Provide the (x, y) coordinate of the cell's center where the given text is located.  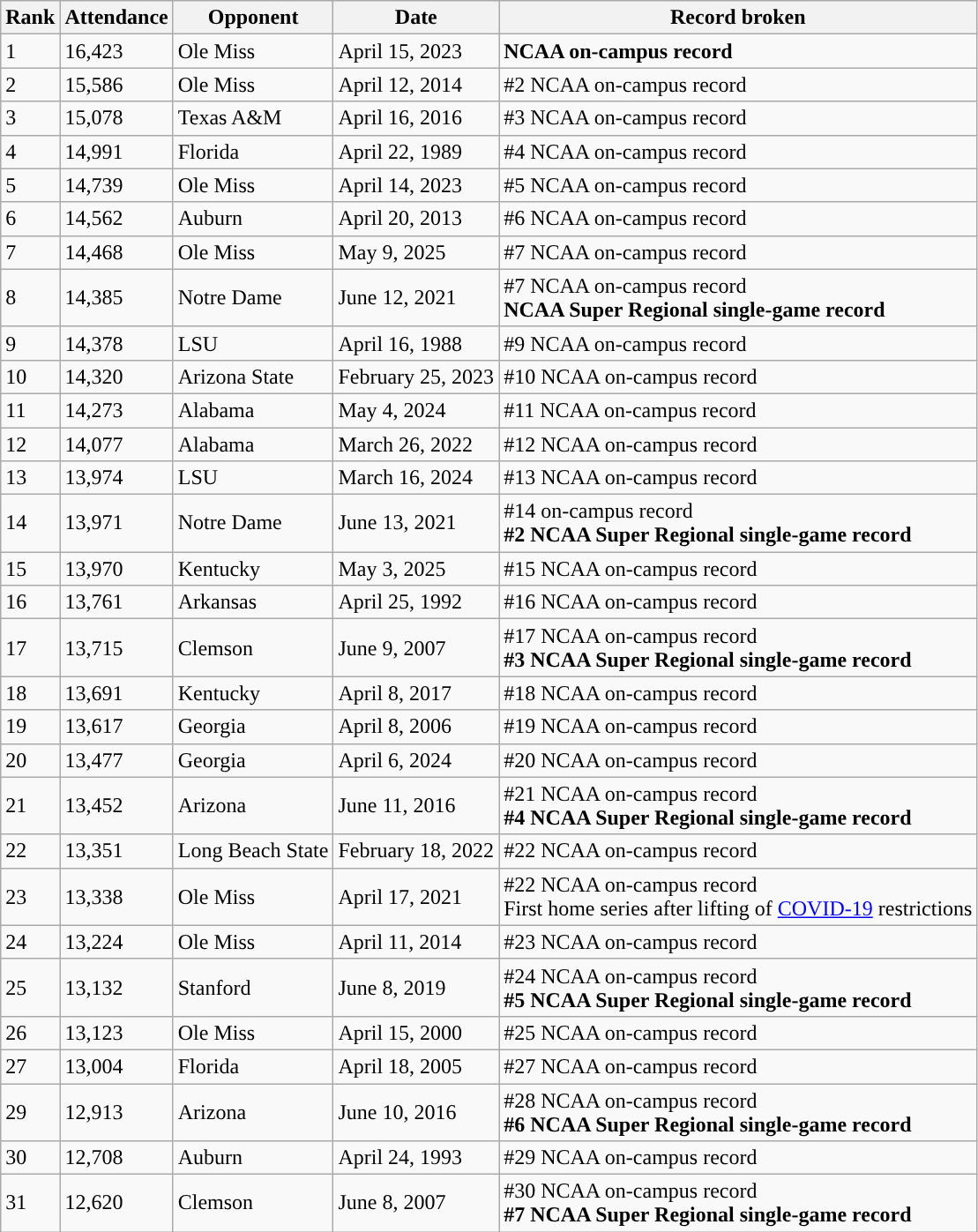
NCAA on-campus record (738, 51)
June 13, 2021 (416, 524)
13,351 (116, 851)
31 (30, 1203)
#4 NCAA on-campus record (738, 152)
#2 NCAA on-campus record (738, 85)
15,586 (116, 85)
14,739 (116, 185)
June 9, 2007 (416, 647)
May 9, 2025 (416, 252)
April 8, 2006 (416, 727)
13,224 (116, 942)
Record broken (738, 18)
23 (30, 896)
#12 NCAA on-campus record (738, 444)
13,715 (116, 647)
2 (30, 85)
April 8, 2017 (416, 693)
3 (30, 118)
May 3, 2025 (416, 569)
10 (30, 377)
16,423 (116, 51)
13,452 (116, 806)
#23 NCAA on-campus record (738, 942)
#16 NCAA on-campus record (738, 602)
19 (30, 727)
13,477 (116, 760)
14,468 (116, 252)
13,004 (116, 1066)
11 (30, 410)
#3 NCAA on-campus record (738, 118)
#18 NCAA on-campus record (738, 693)
20 (30, 760)
#24 NCAA on-campus record #5 NCAA Super Regional single-game record (738, 988)
14,273 (116, 410)
Long Beach State (253, 851)
April 17, 2021 (416, 896)
April 16, 1988 (416, 343)
April 22, 1989 (416, 152)
February 18, 2022 (416, 851)
June 12, 2021 (416, 298)
13,691 (116, 693)
14,562 (116, 219)
#27 NCAA on-campus record (738, 1066)
24 (30, 942)
Opponent (253, 18)
April 6, 2024 (416, 760)
#29 NCAA on-campus record (738, 1158)
April 15, 2023 (416, 51)
Stanford (253, 988)
April 18, 2005 (416, 1066)
Texas A&M (253, 118)
April 25, 1992 (416, 602)
April 14, 2023 (416, 185)
1 (30, 51)
4 (30, 152)
April 16, 2016 (416, 118)
13,761 (116, 602)
April 20, 2013 (416, 219)
April 11, 2014 (416, 942)
8 (30, 298)
June 10, 2016 (416, 1111)
Arizona State (253, 377)
14 (30, 524)
April 24, 1993 (416, 1158)
30 (30, 1158)
#22 NCAA on-campus record First home series after lifting of COVID-19 restrictions (738, 896)
13,132 (116, 988)
14,385 (116, 298)
#13 NCAA on-campus record (738, 478)
18 (30, 693)
16 (30, 602)
13,338 (116, 896)
Rank (30, 18)
13,970 (116, 569)
25 (30, 988)
14,077 (116, 444)
13,974 (116, 478)
9 (30, 343)
#21 NCAA on-campus record #4 NCAA Super Regional single-game record (738, 806)
14,320 (116, 377)
Arkansas (253, 602)
#17 NCAA on-campus record #3 NCAA Super Regional single-game record (738, 647)
June 11, 2016 (416, 806)
#6 NCAA on-campus record (738, 219)
13,617 (116, 727)
17 (30, 647)
#14 on-campus record #2 NCAA Super Regional single-game record (738, 524)
#9 NCAA on-campus record (738, 343)
Date (416, 18)
#20 NCAA on-campus record (738, 760)
15,078 (116, 118)
22 (30, 851)
#15 NCAA on-campus record (738, 569)
12,913 (116, 1111)
March 26, 2022 (416, 444)
26 (30, 1033)
13,123 (116, 1033)
#11 NCAA on-campus record (738, 410)
13 (30, 478)
#25 NCAA on-campus record (738, 1033)
12,708 (116, 1158)
#22 NCAA on-campus record (738, 851)
April 12, 2014 (416, 85)
#28 NCAA on-campus record #6 NCAA Super Regional single-game record (738, 1111)
6 (30, 219)
February 25, 2023 (416, 377)
21 (30, 806)
5 (30, 185)
13,971 (116, 524)
29 (30, 1111)
June 8, 2019 (416, 988)
Attendance (116, 18)
27 (30, 1066)
14,991 (116, 152)
#19 NCAA on-campus record (738, 727)
15 (30, 569)
#10 NCAA on-campus record (738, 377)
May 4, 2024 (416, 410)
7 (30, 252)
12,620 (116, 1203)
#5 NCAA on-campus record (738, 185)
12 (30, 444)
June 8, 2007 (416, 1203)
April 15, 2000 (416, 1033)
#7 NCAA on-campus record NCAA Super Regional single-game record (738, 298)
#30 NCAA on-campus record #7 NCAA Super Regional single-game record (738, 1203)
March 16, 2024 (416, 478)
#7 NCAA on-campus record (738, 252)
14,378 (116, 343)
